Extract the [x, y] coordinate from the center of the cell holding the provided text.  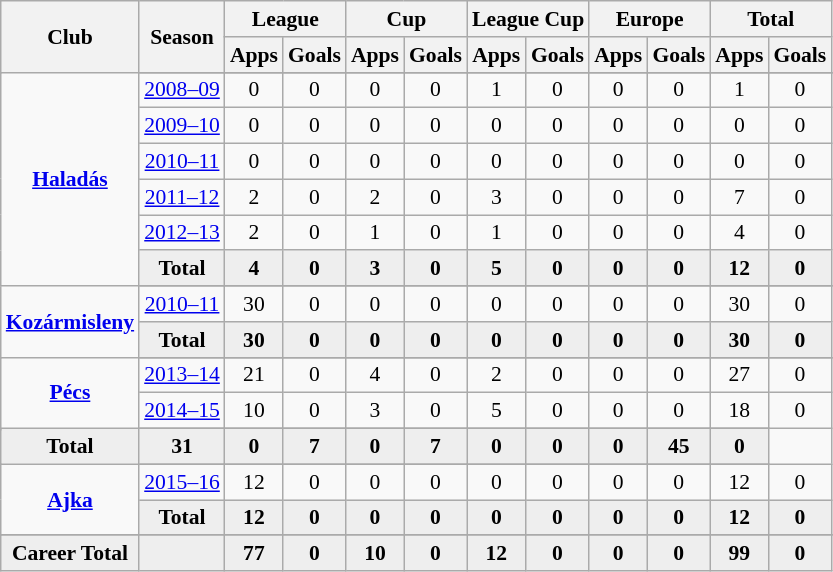
Career Total [70, 554]
21 [254, 375]
2014–15 [182, 411]
League Cup [528, 19]
2015–16 [182, 482]
Cup [406, 19]
2011–12 [182, 197]
27 [739, 375]
99 [739, 554]
Ajka [70, 500]
Club [70, 36]
77 [254, 554]
Europe [650, 19]
18 [739, 411]
Kozármisleny [70, 322]
2009–10 [182, 126]
Pécs [70, 392]
Haladás [70, 179]
45 [678, 447]
League [286, 19]
2008–09 [182, 90]
2013–14 [182, 375]
31 [182, 447]
Season [182, 36]
2012–13 [182, 233]
